Detect which cell encompasses the target text, then output its [x, y] center coordinate. 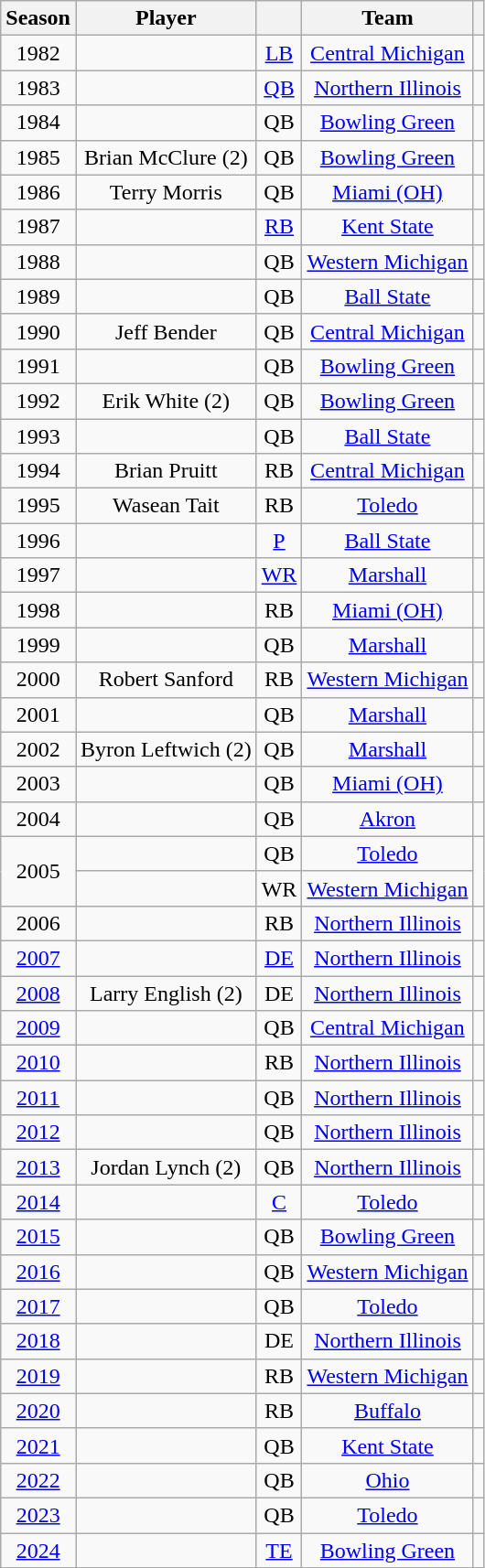
2015 [38, 1237]
2009 [38, 1028]
2013 [38, 1167]
2007 [38, 958]
2016 [38, 1272]
2022 [38, 1480]
Erik White (2) [166, 401]
2010 [38, 1063]
2014 [38, 1202]
1989 [38, 296]
2020 [38, 1411]
LB [279, 53]
2005 [38, 871]
Player [166, 18]
Terry Morris [166, 192]
TE [279, 1551]
Team [388, 18]
1998 [38, 610]
2004 [38, 819]
Jordan Lynch (2) [166, 1167]
2012 [38, 1133]
2001 [38, 714]
1991 [38, 366]
1994 [38, 471]
1984 [38, 123]
2000 [38, 680]
1990 [38, 331]
Season [38, 18]
Byron Leftwich (2) [166, 749]
Ohio [388, 1480]
Akron [388, 819]
1997 [38, 575]
Jeff Bender [166, 331]
1982 [38, 53]
1999 [38, 645]
C [279, 1202]
2018 [38, 1341]
1986 [38, 192]
1996 [38, 541]
2019 [38, 1376]
1987 [38, 227]
1993 [38, 436]
2017 [38, 1306]
P [279, 541]
Buffalo [388, 1411]
1995 [38, 506]
2023 [38, 1515]
Brian McClure (2) [166, 157]
Robert Sanford [166, 680]
2021 [38, 1445]
2011 [38, 1098]
2024 [38, 1551]
2006 [38, 923]
Larry English (2) [166, 993]
1983 [38, 88]
1992 [38, 401]
Brian Pruitt [166, 471]
1985 [38, 157]
Wasean Tait [166, 506]
1988 [38, 262]
2008 [38, 993]
2002 [38, 749]
2003 [38, 784]
